For the text-containing cell, return its midpoint in (X, Y) coordinate format. 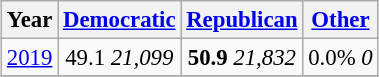
0.0% 0 (340, 58)
Republican (242, 20)
50.9 21,832 (242, 58)
Democratic (120, 20)
2019 (30, 58)
Other (340, 20)
Year (30, 20)
49.1 21,099 (120, 58)
